Find where the given text appears and provide that cell's center as [X, Y] coordinate. 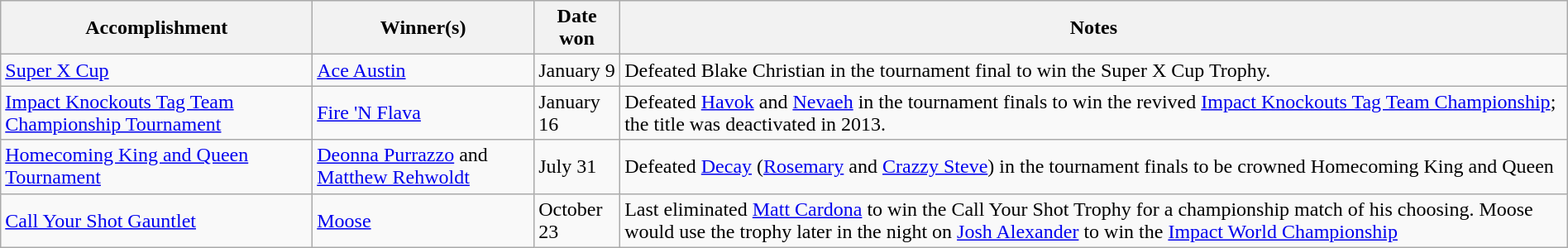
Date won [577, 28]
Impact Knockouts Tag Team Championship Tournament [157, 112]
Fire 'N Flava [423, 112]
Ace Austin [423, 70]
January 16 [577, 112]
October 23 [577, 220]
January 9 [577, 70]
Accomplishment [157, 28]
Defeated Blake Christian in the tournament final to win the Super X Cup Trophy. [1094, 70]
Call Your Shot Gauntlet [157, 220]
Winner(s) [423, 28]
Moose [423, 220]
July 31 [577, 167]
Homecoming King and Queen Tournament [157, 167]
Defeated Havok and Nevaeh in the tournament finals to win the revived Impact Knockouts Tag Team Championship; the title was deactivated in 2013. [1094, 112]
Notes [1094, 28]
Super X Cup [157, 70]
Deonna Purrazzo and Matthew Rehwoldt [423, 167]
Defeated Decay (Rosemary and Crazzy Steve) in the tournament finals to be crowned Homecoming King and Queen [1094, 167]
